From the cell containing the given text, extract its center point as [x, y] coordinate. 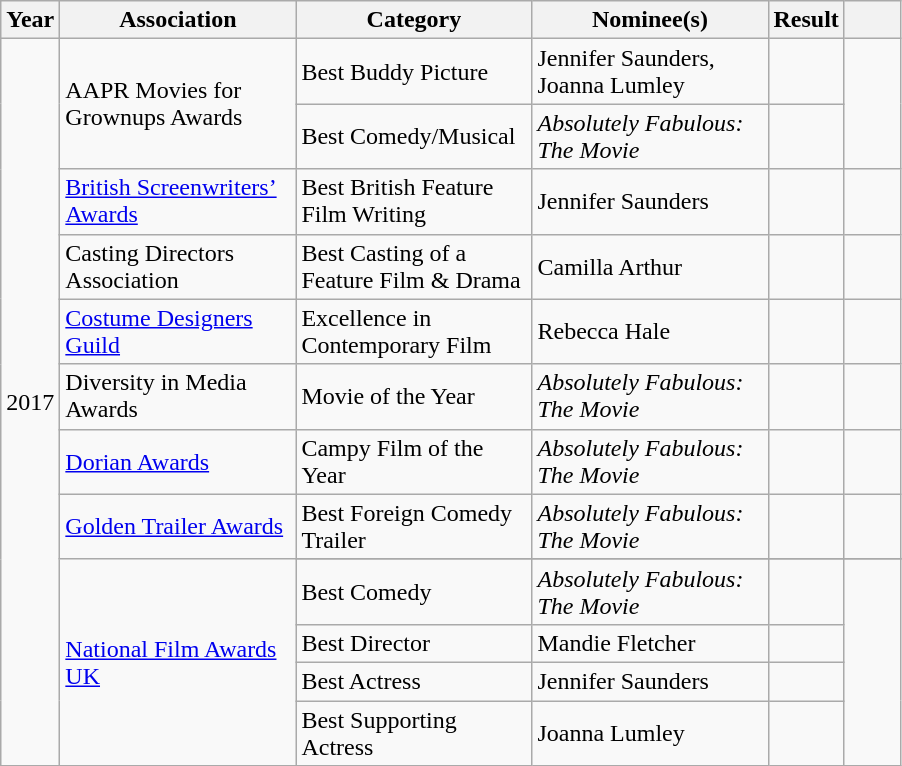
Costume Designers Guild [178, 332]
Best Supporting Actress [414, 732]
Dorian Awards [178, 462]
Rebecca Hale [650, 332]
Best British Feature Film Writing [414, 202]
Category [414, 20]
British Screenwriters’ Awards [178, 202]
Result [806, 20]
Association [178, 20]
Best Foreign Comedy Trailer [414, 526]
Best Comedy [414, 592]
Movie of the Year [414, 396]
Camilla Arthur [650, 266]
National Film Awards UK [178, 662]
Campy Film of the Year [414, 462]
AAPR Movies for Grownups Awards [178, 104]
Excellence in Contemporary Film [414, 332]
Diversity in Media Awards [178, 396]
Best Buddy Picture [414, 72]
Mandie Fletcher [650, 643]
Casting Directors Association [178, 266]
Joanna Lumley [650, 732]
Nominee(s) [650, 20]
Best Director [414, 643]
Best Comedy/Musical [414, 136]
Jennifer Saunders,Joanna Lumley [650, 72]
Year [30, 20]
Golden Trailer Awards [178, 526]
Best Actress [414, 681]
Best Casting of a Feature Film & Drama [414, 266]
2017 [30, 402]
